Scan for the cell matching the given text and deliver its [x, y] coordinate at center. 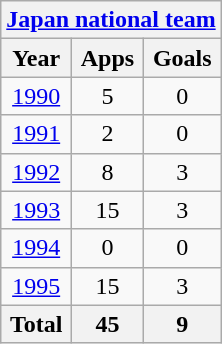
1993 [36, 210]
9 [182, 324]
Japan national team [111, 20]
Year [36, 58]
Goals [182, 58]
1992 [36, 172]
1995 [36, 286]
Apps [108, 58]
1990 [36, 96]
1991 [36, 134]
Total [36, 324]
5 [108, 96]
45 [108, 324]
8 [108, 172]
2 [108, 134]
1994 [36, 248]
